Pinpoint the cell where the given text exists, returning its (X, Y) midpoint coordinate. 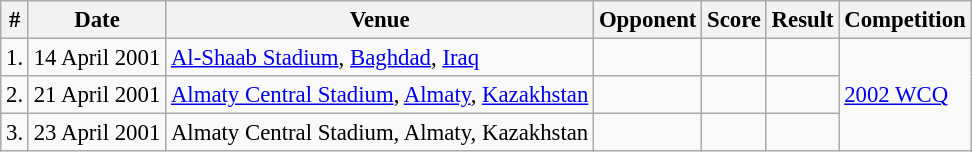
Venue (380, 20)
Score (734, 20)
Result (802, 20)
14 April 2001 (96, 58)
1. (15, 58)
2002 WCQ (905, 96)
23 April 2001 (96, 133)
Al-Shaab Stadium, Baghdad, Iraq (380, 58)
2. (15, 95)
# (15, 20)
Competition (905, 20)
Date (96, 20)
3. (15, 133)
Opponent (648, 20)
21 April 2001 (96, 95)
